Determine the [X, Y] coordinate at the center of the cell enclosing the given text.  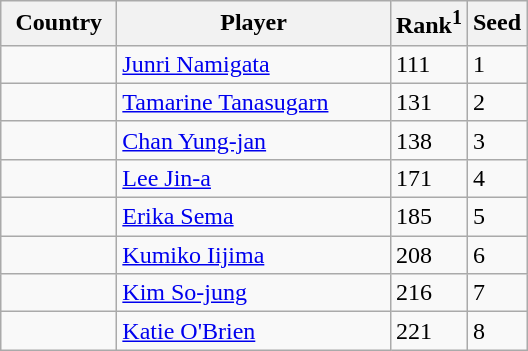
111 [428, 64]
Player [254, 24]
3 [496, 140]
Lee Jin-a [254, 178]
Junri Namigata [254, 64]
Kim So-jung [254, 293]
Seed [496, 24]
1 [496, 64]
Chan Yung-jan [254, 140]
4 [496, 178]
8 [496, 331]
2 [496, 102]
171 [428, 178]
7 [496, 293]
131 [428, 102]
Tamarine Tanasugarn [254, 102]
138 [428, 140]
Kumiko Iijima [254, 255]
5 [496, 217]
6 [496, 255]
Katie O'Brien [254, 331]
221 [428, 331]
185 [428, 217]
Erika Sema [254, 217]
Country [59, 24]
Rank1 [428, 24]
216 [428, 293]
208 [428, 255]
